Find where the given text appears and provide that cell's center as [x, y] coordinate. 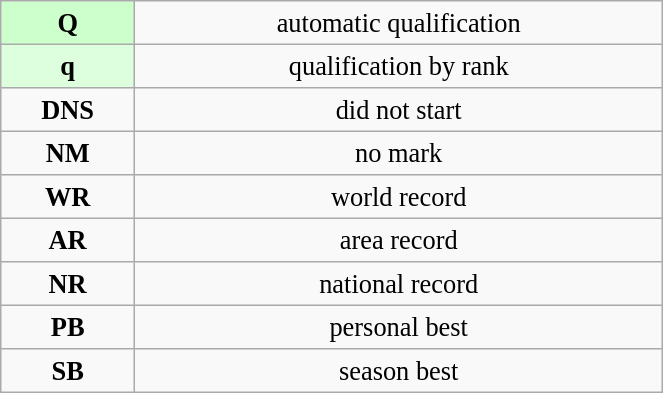
q [68, 66]
NR [68, 284]
national record [399, 284]
DNS [68, 109]
PB [68, 327]
world record [399, 197]
AR [68, 240]
area record [399, 240]
NM [68, 153]
SB [68, 371]
WR [68, 197]
no mark [399, 153]
personal best [399, 327]
season best [399, 371]
did not start [399, 109]
Q [68, 22]
automatic qualification [399, 22]
qualification by rank [399, 66]
